Scan for the cell matching the given text and deliver its (x, y) coordinate at center. 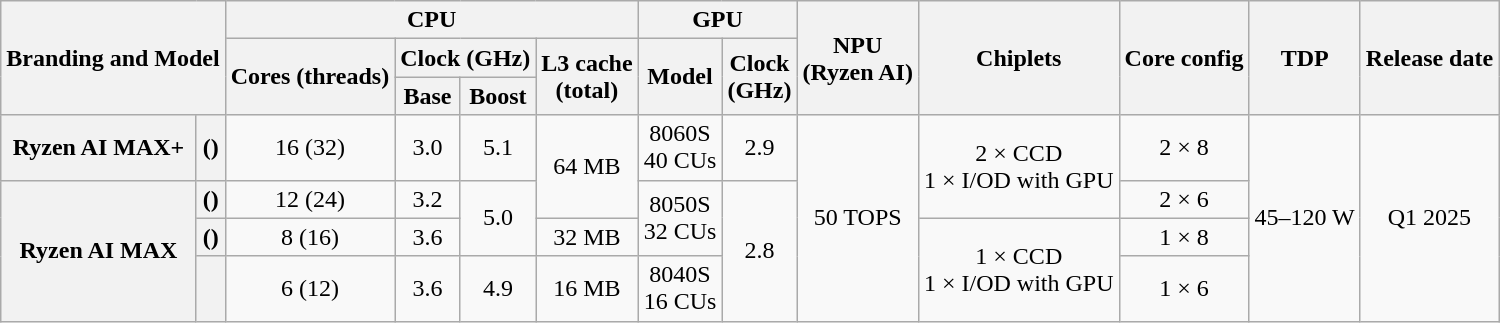
1 × 6 (1184, 288)
Chiplets (1018, 58)
Model (680, 77)
50 TOPS (858, 218)
Cores (threads) (310, 77)
L3 cache(total) (587, 77)
6 (12) (310, 288)
Ryzen AI MAX (98, 250)
Base (428, 96)
2.8 (760, 250)
8060S40 CUs (680, 148)
5.1 (498, 148)
1 × CCD1 × I/OD with GPU (1018, 270)
8050S32 CUs (680, 218)
Q1 2025 (1429, 218)
Branding and Model (113, 58)
Core config (1184, 58)
CPU (432, 20)
Clock (GHz) (466, 58)
GPU (718, 20)
3.2 (428, 199)
45–120 W (1304, 218)
3.0 (428, 148)
Ryzen AI MAX+ (98, 148)
TDP (1304, 58)
8040S16 CUs (680, 288)
8 (16) (310, 237)
16 MB (587, 288)
2 × CCD1 × I/OD with GPU (1018, 166)
5.0 (498, 218)
12 (24) (310, 199)
NPU(Ryzen AI) (858, 58)
4.9 (498, 288)
2.9 (760, 148)
Clock(GHz) (760, 77)
2 × 6 (1184, 199)
2 × 8 (1184, 148)
Release date (1429, 58)
1 × 8 (1184, 237)
Boost (498, 96)
32 MB (587, 237)
64 MB (587, 166)
16 (32) (310, 148)
